Capture the cell that displays the provided text and extract its [X, Y] central coordinate. 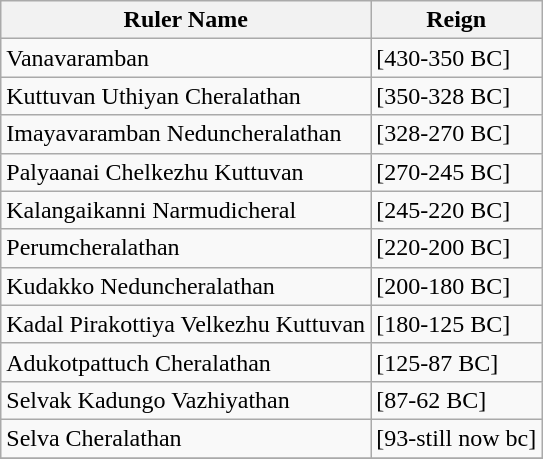
[220-200 BC] [456, 248]
Kudakko Neduncheralathan [186, 286]
[200-180 BC] [456, 286]
[270-245 BC] [456, 172]
Perumcheralathan [186, 248]
Palyaanai Chelkezhu Kuttuvan [186, 172]
Adukotpattuch Cheralathan [186, 362]
Selvak Kadungo Vazhiyathan [186, 400]
Kadal Pirakottiya Velkezhu Kuttuvan [186, 324]
[87-62 BC] [456, 400]
[245-220 BC] [456, 210]
Selva Cheralathan [186, 438]
[328-270 BC] [456, 134]
Ruler Name [186, 20]
[125-87 BC] [456, 362]
[180-125 BC] [456, 324]
[93-still now bc] [456, 438]
Kalangaikanni Narmudicheral [186, 210]
Reign [456, 20]
Imayavaramban Neduncheralathan [186, 134]
[350-328 BC] [456, 96]
[430-350 BC] [456, 58]
Kuttuvan Uthiyan Cheralathan [186, 96]
Vanavaramban [186, 58]
